Locate the cell with the specified text and output its [X, Y] center coordinate. 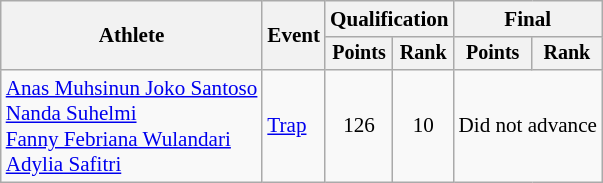
Did not advance [528, 126]
126 [359, 126]
Trap [294, 126]
Anas Muhsinun Joko SantosoNanda SuhelmiFanny Febriana WulandariAdylia Safitri [132, 126]
Qualification [389, 18]
Event [294, 36]
Athlete [132, 36]
Final [528, 18]
10 [424, 126]
